Search for the cell housing the specified text and yield its (x, y) center coordinate. 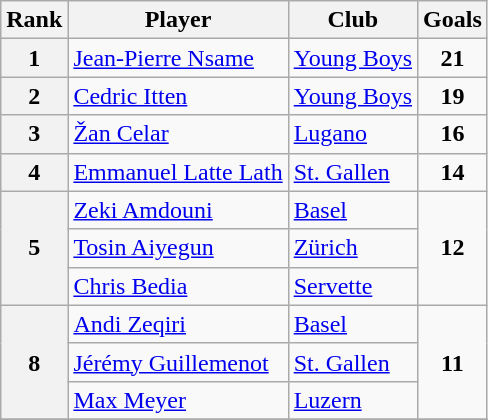
11 (453, 362)
Rank (34, 20)
Club (352, 20)
Goals (453, 20)
Chris Bedia (178, 286)
21 (453, 58)
Jérémy Guillemenot (178, 362)
16 (453, 134)
Max Meyer (178, 400)
Emmanuel Latte Lath (178, 172)
12 (453, 248)
Tosin Aiyegun (178, 248)
Zeki Amdouni (178, 210)
2 (34, 96)
Andi Zeqiri (178, 324)
Player (178, 20)
5 (34, 248)
Žan Celar (178, 134)
Luzern (352, 400)
Cedric Itten (178, 96)
8 (34, 362)
Jean-Pierre Nsame (178, 58)
Servette (352, 286)
1 (34, 58)
3 (34, 134)
Lugano (352, 134)
14 (453, 172)
4 (34, 172)
19 (453, 96)
Zürich (352, 248)
